Return the (x, y) coordinate for the center point of the cell that contains the specified text.  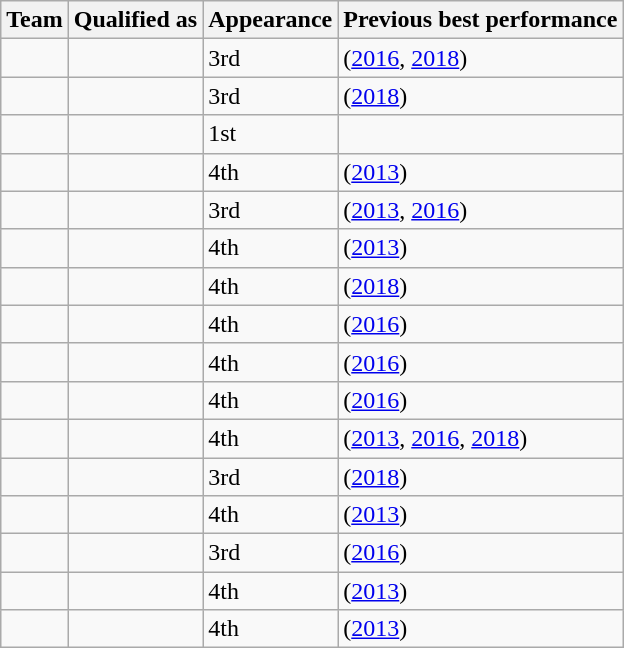
1st (270, 134)
(2016, 2018) (480, 58)
Appearance (270, 20)
Previous best performance (480, 20)
(2013, 2016) (480, 210)
Team (35, 20)
Qualified as (135, 20)
(2013, 2016, 2018) (480, 438)
